Output the [X, Y] coordinate of the center of the cell containing the given text.  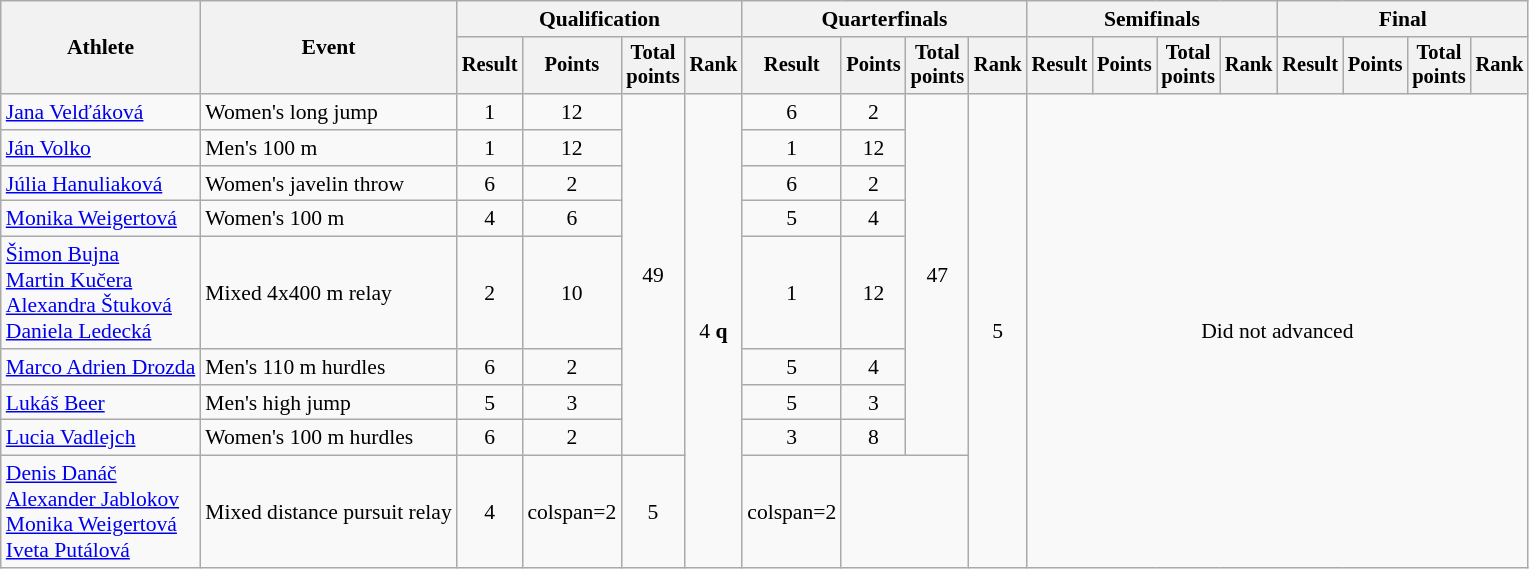
Jana Velďáková [101, 112]
Athlete [101, 48]
Denis DanáčAlexander JablokovMonika WeigertováIveta Putálová [101, 512]
Ján Volko [101, 148]
Marco Adrien Drozda [101, 367]
Lukáš Beer [101, 403]
Semifinals [1152, 19]
8 [873, 438]
Women's 100 m [328, 219]
Men's 110 m hurdles [328, 367]
Women's 100 m hurdles [328, 438]
Event [328, 48]
Did not advanced [1278, 331]
Men's 100 m [328, 148]
4 q [714, 331]
Quarterfinals [884, 19]
Women's long jump [328, 112]
Monika Weigertová [101, 219]
Šimon BujnaMartin KučeraAlexandra ŠtukováDaniela Ledecká [101, 293]
Qualification [600, 19]
Men's high jump [328, 403]
49 [652, 275]
Mixed 4x400 m relay [328, 293]
Júlia Hanuliaková [101, 184]
47 [938, 275]
Final [1402, 19]
10 [572, 293]
Lucia Vadlejch [101, 438]
Mixed distance pursuit relay [328, 512]
Women's javelin throw [328, 184]
